For the text-containing cell, return its midpoint in [x, y] coordinate format. 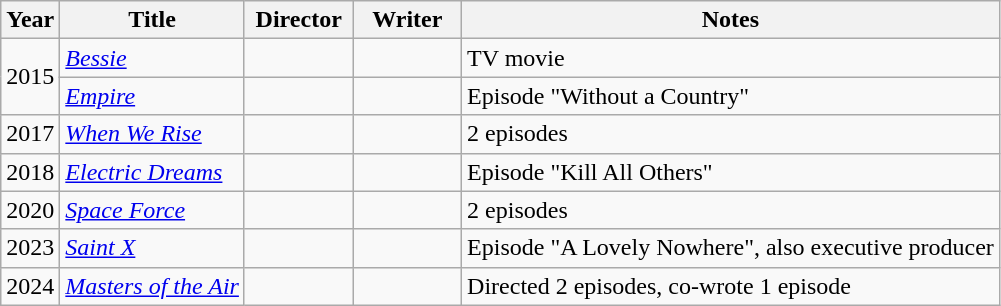
Episode "A Lovely Nowhere", also executive producer [731, 248]
2017 [30, 134]
Space Force [152, 210]
Director [298, 20]
Episode "Kill All Others" [731, 172]
Writer [408, 20]
Saint X [152, 248]
Bessie [152, 58]
Title [152, 20]
Episode "Without a Country" [731, 96]
2018 [30, 172]
Masters of the Air [152, 286]
Notes [731, 20]
Empire [152, 96]
2024 [30, 286]
Year [30, 20]
TV movie [731, 58]
2015 [30, 77]
2023 [30, 248]
When We Rise [152, 134]
Electric Dreams [152, 172]
2020 [30, 210]
Directed 2 episodes, co-wrote 1 episode [731, 286]
